Output the (X, Y) coordinate of the center of the cell containing the given text.  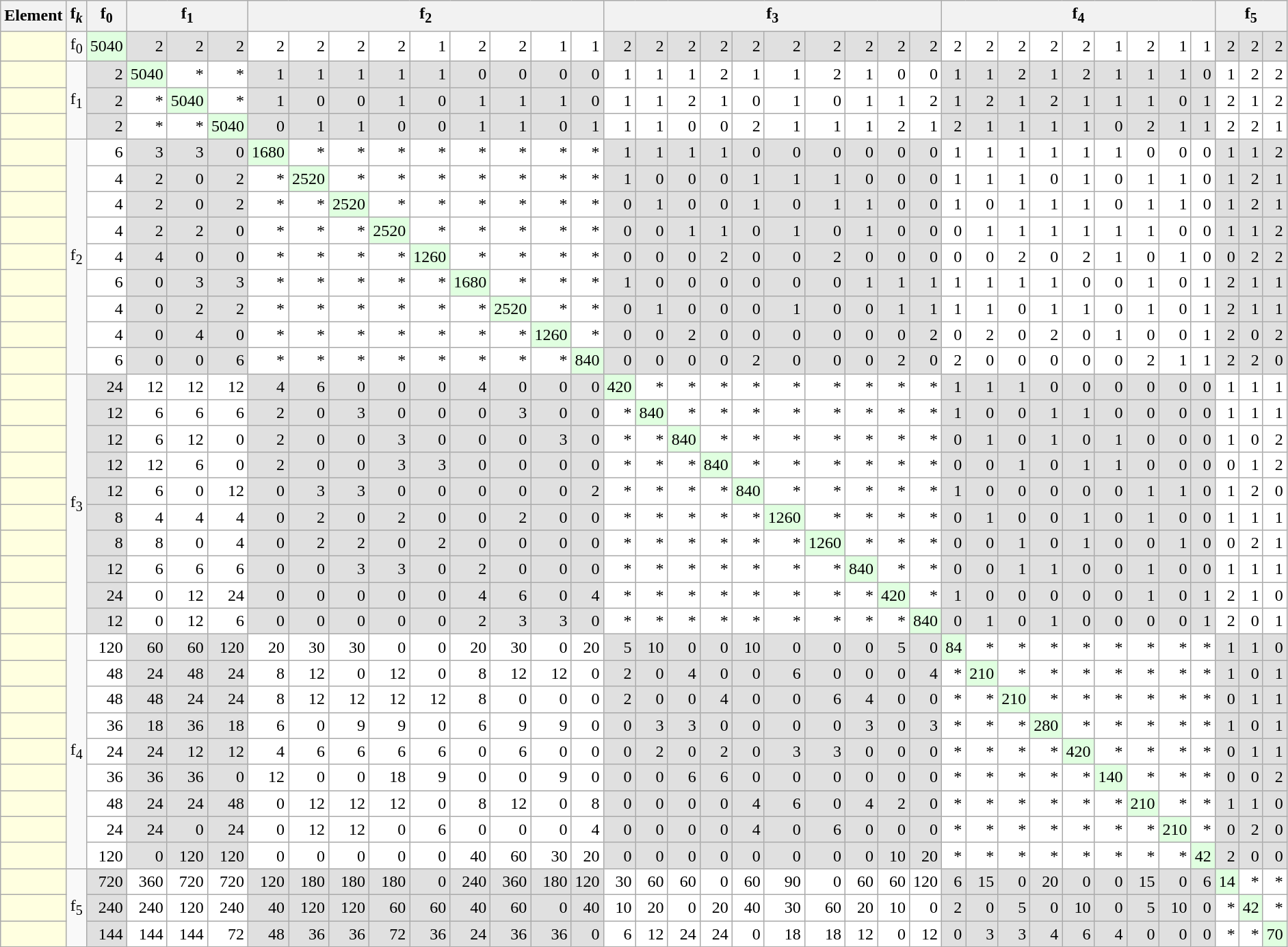
280 (1047, 725)
Element (34, 16)
90 (784, 881)
14 (1227, 881)
140 (1111, 777)
70 (1275, 934)
fk (77, 16)
84 (954, 647)
